Pinpoint the cell where the given text exists, returning its (X, Y) midpoint coordinate. 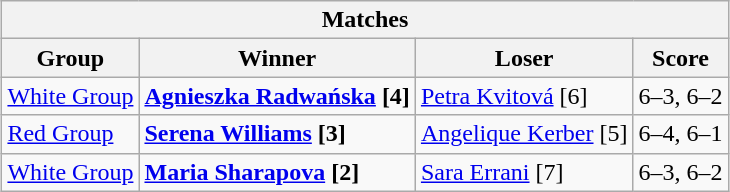
Petra Kvitová [6] (524, 96)
Sara Errani [7] (524, 172)
Maria Sharapova [2] (277, 172)
Score (680, 58)
Agnieszka Radwańska [4] (277, 96)
Angelique Kerber [5] (524, 134)
Winner (277, 58)
6–4, 6–1 (680, 134)
Serena Williams [3] (277, 134)
Matches (365, 20)
Red Group (70, 134)
Loser (524, 58)
Group (70, 58)
